Pinpoint the cell where the given text exists, returning its [X, Y] midpoint coordinate. 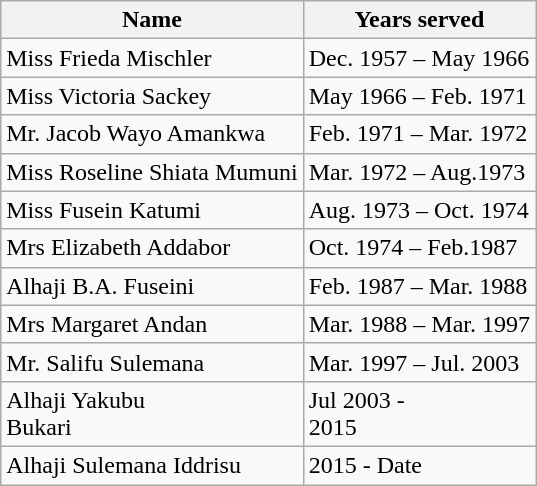
Alhaji Sulemana Iddrisu [152, 465]
Mar. 1997 – Jul. 2003 [419, 362]
Alhaji B.A. Fuseini [152, 286]
Mrs Elizabeth Addabor [152, 248]
Miss Frieda Mischler [152, 58]
Dec. 1957 – May 1966 [419, 58]
Mr. Jacob Wayo Amankwa [152, 134]
Feb. 1987 – Mar. 1988 [419, 286]
Mr. Salifu Sulemana [152, 362]
2015 - Date [419, 465]
Oct. 1974 – Feb.1987 [419, 248]
Miss Victoria Sackey [152, 96]
May 1966 – Feb. 1971 [419, 96]
Mar. 1972 – Aug.1973 [419, 172]
Years served [419, 20]
Feb. 1971 – Mar. 1972 [419, 134]
Alhaji YakubuBukari [152, 414]
Name [152, 20]
Mrs Margaret Andan [152, 324]
Jul 2003 -2015 [419, 414]
Aug. 1973 – Oct. 1974 [419, 210]
Miss Fusein Katumi [152, 210]
Miss Roseline Shiata Mumuni [152, 172]
Mar. 1988 – Mar. 1997 [419, 324]
